Detect which cell encompasses the target text, then output its [x, y] center coordinate. 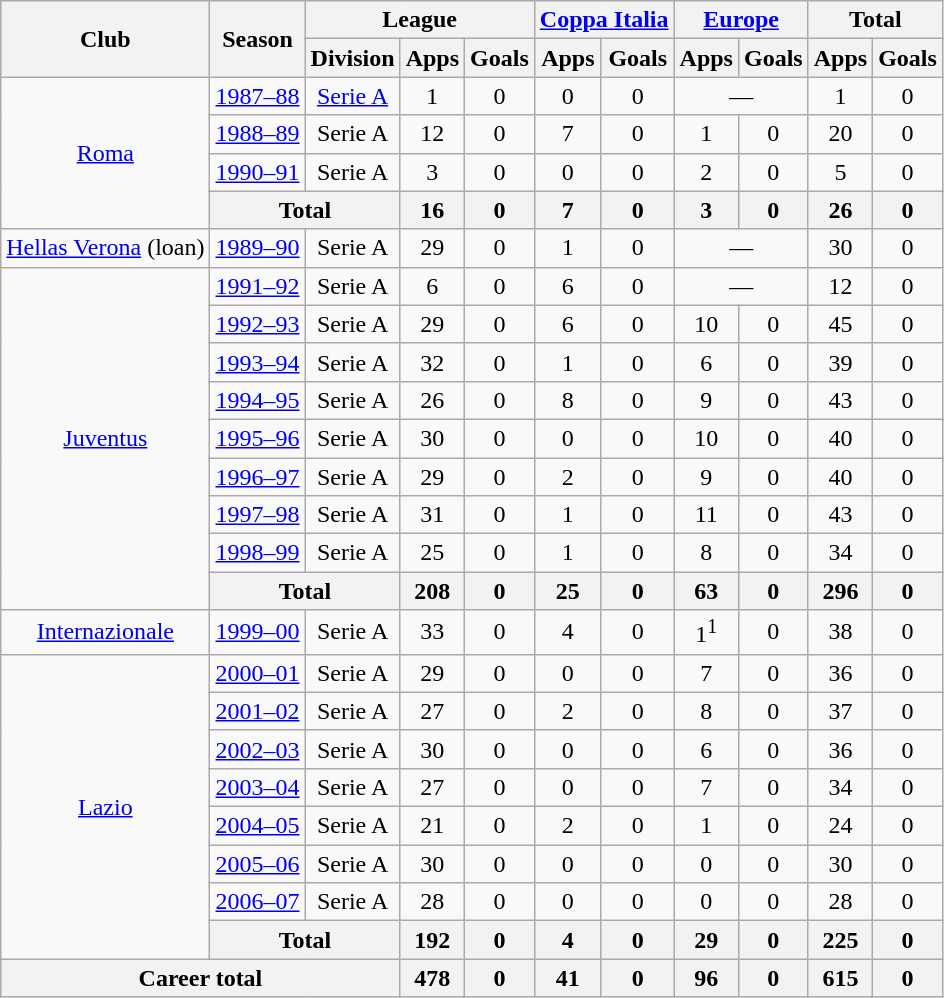
5 [840, 172]
Europe [741, 20]
45 [840, 324]
1988–89 [258, 134]
2001–02 [258, 711]
192 [432, 940]
615 [840, 978]
96 [706, 978]
1987–88 [258, 96]
31 [432, 515]
Juventus [106, 438]
2005–06 [258, 864]
Season [258, 39]
2004–05 [258, 826]
41 [568, 978]
1995–96 [258, 438]
1997–98 [258, 515]
2002–03 [258, 749]
225 [840, 940]
League [420, 20]
33 [432, 632]
1992–93 [258, 324]
208 [432, 591]
1996–97 [258, 477]
Division [352, 58]
296 [840, 591]
1999–00 [258, 632]
2003–04 [258, 787]
1989–90 [258, 248]
1991–92 [258, 286]
2006–07 [258, 902]
21 [432, 826]
20 [840, 134]
Lazio [106, 806]
Club [106, 39]
1993–94 [258, 362]
1994–95 [258, 400]
Internazionale [106, 632]
Career total [200, 978]
63 [706, 591]
2000–01 [258, 673]
37 [840, 711]
38 [840, 632]
32 [432, 362]
Coppa Italia [604, 20]
16 [432, 210]
39 [840, 362]
1990–91 [258, 172]
Roma [106, 153]
478 [432, 978]
1998–99 [258, 553]
24 [840, 826]
Hellas Verona (loan) [106, 248]
